Find where the given text appears and provide that cell's center as (X, Y) coordinate. 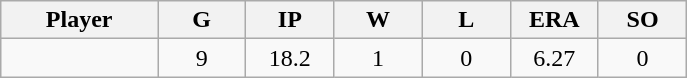
18.2 (290, 58)
SO (642, 20)
6.27 (554, 58)
1 (378, 58)
W (378, 20)
L (466, 20)
IP (290, 20)
ERA (554, 20)
Player (80, 20)
9 (202, 58)
G (202, 20)
